Output the [x, y] coordinate of the center of the cell containing the given text.  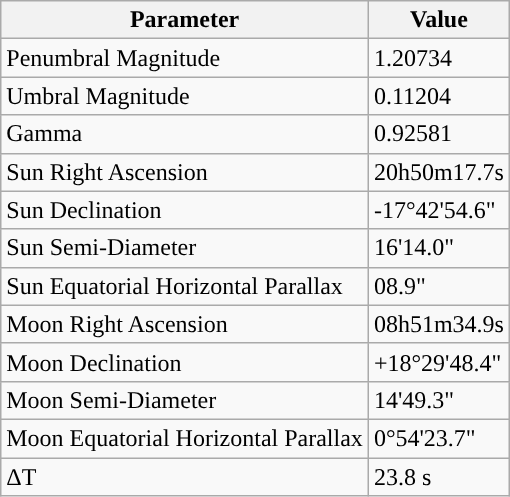
Value [438, 20]
0.92581 [438, 134]
16'14.0" [438, 248]
08h51m34.9s [438, 324]
20h50m17.7s [438, 172]
+18°29'48.4" [438, 362]
Moon Right Ascension [185, 324]
Sun Equatorial Horizontal Parallax [185, 286]
Sun Right Ascension [185, 172]
-17°42'54.6" [438, 210]
1.20734 [438, 58]
Umbral Magnitude [185, 96]
Parameter [185, 20]
23.8 s [438, 477]
Penumbral Magnitude [185, 58]
0.11204 [438, 96]
Sun Declination [185, 210]
Gamma [185, 134]
0°54'23.7" [438, 438]
ΔT [185, 477]
Moon Equatorial Horizontal Parallax [185, 438]
08.9" [438, 286]
14'49.3" [438, 400]
Moon Declination [185, 362]
Sun Semi-Diameter [185, 248]
Moon Semi-Diameter [185, 400]
